Return the [x, y] coordinate for the center point of the cell that contains the specified text.  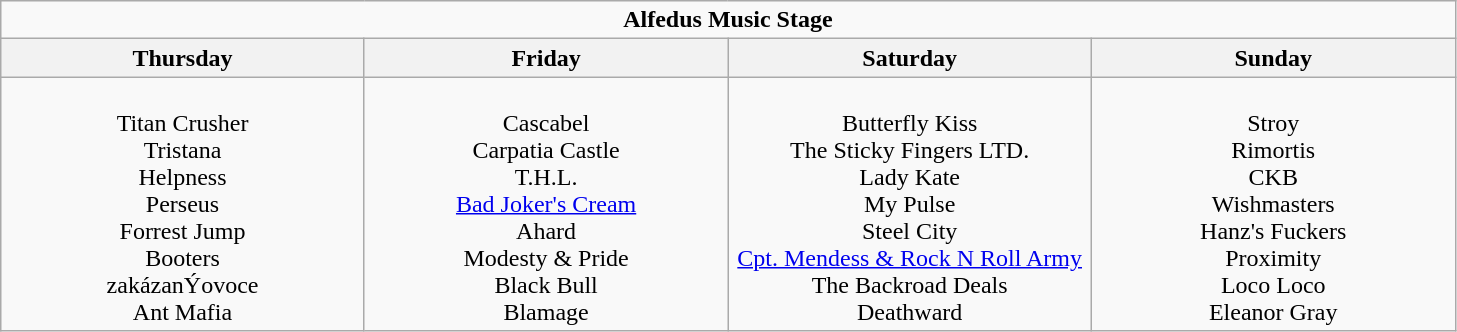
Cascabel Carpatia Castle T.H.L.Bad Joker's Cream Ahard Modesty & Pride Black Bull Blamage [546, 204]
Sunday [1273, 58]
Butterfly Kiss The Sticky Fingers LTD. Lady Kate My Pulse Steel City Cpt. Mendess & Rock N Roll Army The Backroad Deals Deathward [910, 204]
Stroy Rimortis CKB Wishmasters Hanz's Fuckers Proximity Loco Loco Eleanor Gray [1273, 204]
Thursday [183, 58]
Friday [546, 58]
Titan Crusher Tristana Helpness Perseus Forrest Jump Booters zakázanÝovoce Ant Mafia [183, 204]
Alfedus Music Stage [728, 20]
Saturday [910, 58]
